Return the (x, y) coordinate for the center point of the cell that contains the specified text.  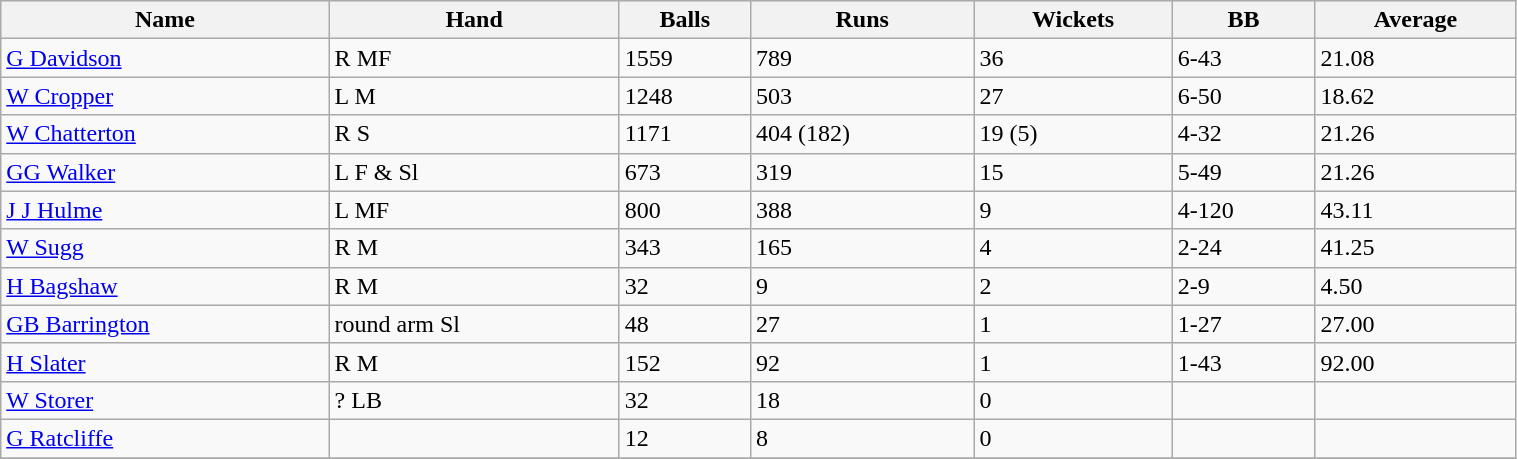
L MF (474, 210)
673 (684, 172)
503 (862, 96)
H Bagshaw (165, 286)
Hand (474, 20)
Balls (684, 20)
43.11 (1416, 210)
L M (474, 96)
15 (1073, 172)
1559 (684, 58)
1248 (684, 96)
8 (862, 438)
21.08 (1416, 58)
2-24 (1244, 248)
G Ratcliffe (165, 438)
19 (5) (1073, 134)
4 (1073, 248)
27.00 (1416, 324)
6-50 (1244, 96)
? LB (474, 400)
4-32 (1244, 134)
18 (862, 400)
36 (1073, 58)
W Storer (165, 400)
G Davidson (165, 58)
2 (1073, 286)
BB (1244, 20)
92 (862, 362)
L F & Sl (474, 172)
6-43 (1244, 58)
152 (684, 362)
1-43 (1244, 362)
W Sugg (165, 248)
92.00 (1416, 362)
41.25 (1416, 248)
789 (862, 58)
round arm Sl (474, 324)
W Cropper (165, 96)
800 (684, 210)
18.62 (1416, 96)
GB Barrington (165, 324)
2-9 (1244, 286)
165 (862, 248)
J J Hulme (165, 210)
48 (684, 324)
388 (862, 210)
404 (182) (862, 134)
5-49 (1244, 172)
343 (684, 248)
4.50 (1416, 286)
12 (684, 438)
W Chatterton (165, 134)
Runs (862, 20)
R S (474, 134)
Name (165, 20)
Average (1416, 20)
Wickets (1073, 20)
1171 (684, 134)
GG Walker (165, 172)
R MF (474, 58)
1-27 (1244, 324)
H Slater (165, 362)
4-120 (1244, 210)
319 (862, 172)
